Output the (x, y) coordinate of the center of the cell containing the given text.  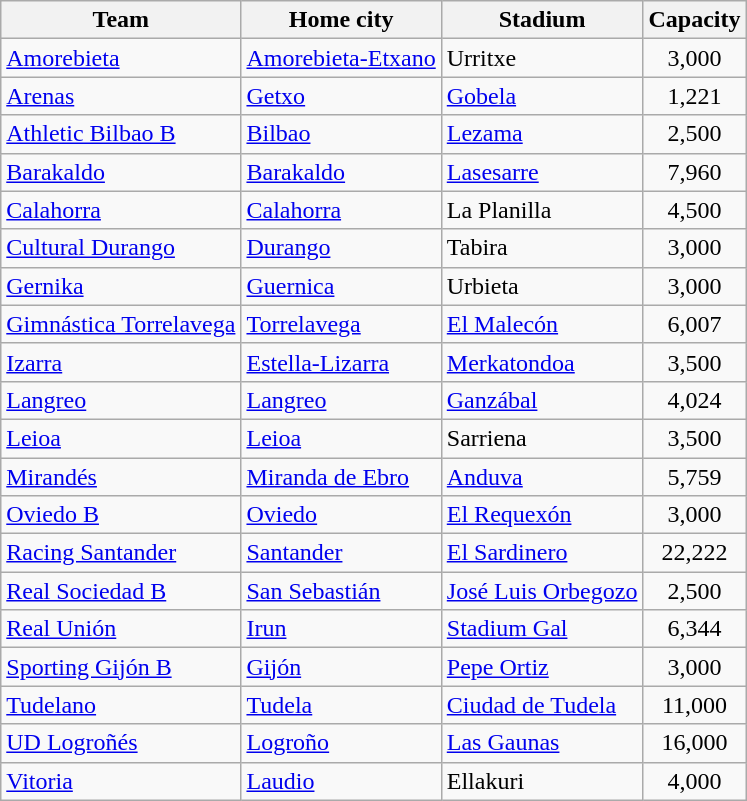
Oviedo B (121, 515)
Miranda de Ebro (341, 477)
6,007 (694, 324)
Anduva (542, 477)
Lasesarre (542, 172)
Tudelano (121, 705)
Ciudad de Tudela (542, 705)
4,500 (694, 210)
16,000 (694, 743)
Urritxe (542, 58)
7,960 (694, 172)
4,024 (694, 400)
Torrelavega (341, 324)
Gobela (542, 96)
Stadium Gal (542, 629)
Vitoria (121, 781)
Merkatondoa (542, 362)
1,221 (694, 96)
Gernika (121, 286)
Tudela (341, 705)
Home city (341, 20)
El Sardinero (542, 553)
Athletic Bilbao B (121, 134)
Ganzábal (542, 400)
Durango (341, 248)
Stadium (542, 20)
Cultural Durango (121, 248)
Tabira (542, 248)
Mirandés (121, 477)
Amorebieta (121, 58)
Gimnástica Torrelavega (121, 324)
El Malecón (542, 324)
Getxo (341, 96)
22,222 (694, 553)
Laudio (341, 781)
Sarriena (542, 438)
Amorebieta-Etxano (341, 58)
El Requexón (542, 515)
5,759 (694, 477)
UD Logroñés (121, 743)
Santander (341, 553)
La Planilla (542, 210)
Real Unión (121, 629)
Oviedo (341, 515)
Bilbao (341, 134)
Racing Santander (121, 553)
Urbieta (542, 286)
6,344 (694, 629)
Real Sociedad B (121, 591)
Guernica (341, 286)
Estella-Lizarra (341, 362)
San Sebastián (341, 591)
Team (121, 20)
Pepe Ortiz (542, 667)
Izarra (121, 362)
Ellakuri (542, 781)
Gijón (341, 667)
4,000 (694, 781)
Logroño (341, 743)
Arenas (121, 96)
José Luis Orbegozo (542, 591)
11,000 (694, 705)
Sporting Gijón B (121, 667)
Capacity (694, 20)
Las Gaunas (542, 743)
Irun (341, 629)
Lezama (542, 134)
